Pinpoint the cell where the given text exists, returning its [X, Y] midpoint coordinate. 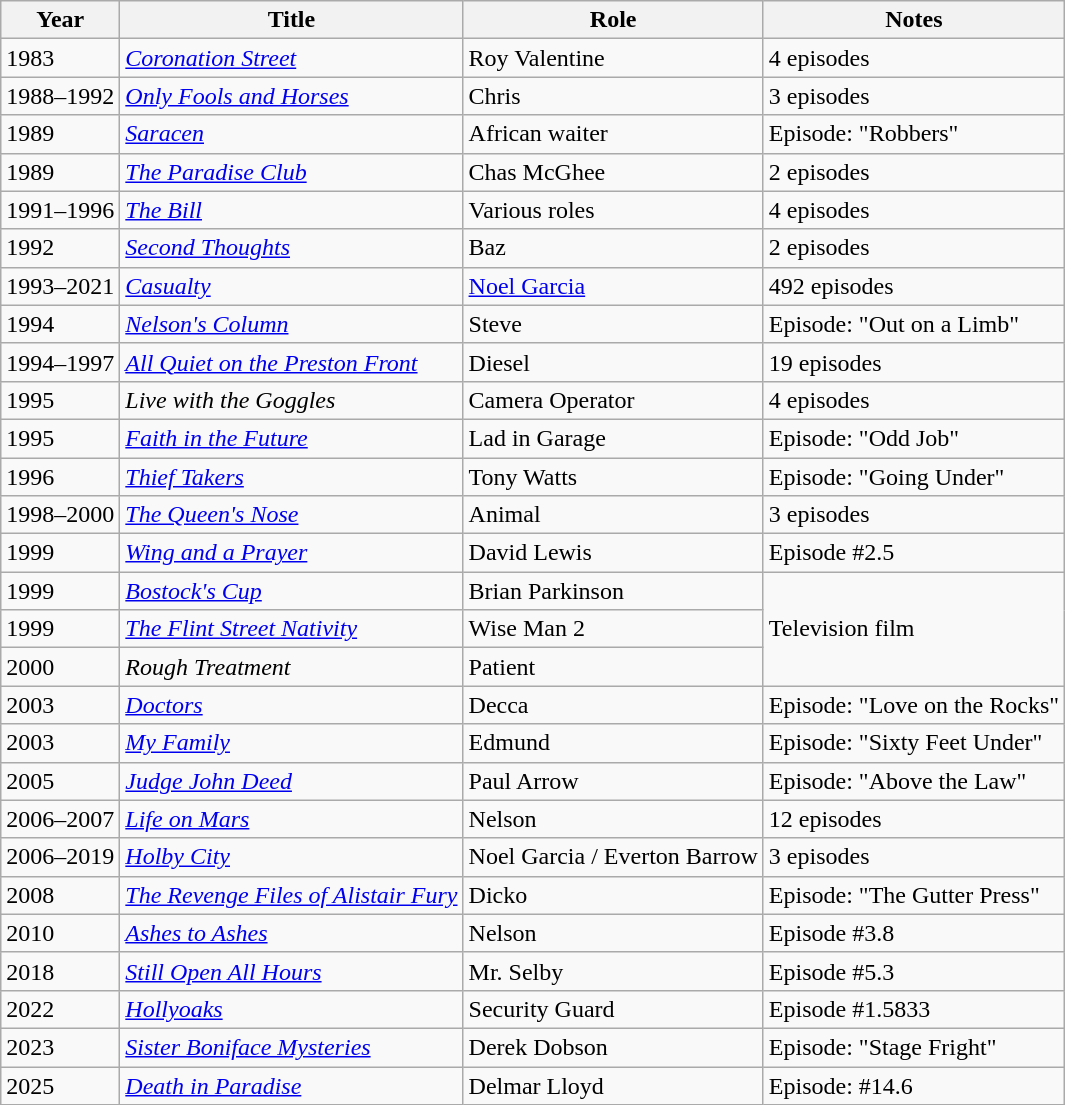
Security Guard [613, 1009]
Animal [613, 515]
Various roles [613, 210]
Baz [613, 248]
Episode: "Going Under" [914, 477]
Camera Operator [613, 400]
1994 [60, 324]
Derek Dobson [613, 1047]
Notes [914, 20]
Live with the Goggles [292, 400]
12 episodes [914, 819]
2025 [60, 1085]
2006–2019 [60, 857]
Lad in Garage [613, 438]
David Lewis [613, 553]
African waiter [613, 134]
Episode: "Odd Job" [914, 438]
Saracen [292, 134]
Faith in the Future [292, 438]
2023 [60, 1047]
The Bill [292, 210]
2010 [60, 933]
Episode #1.5833 [914, 1009]
Dicko [613, 895]
Mr. Selby [613, 971]
Judge John Deed [292, 781]
Still Open All Hours [292, 971]
Episode: "Sixty Feet Under" [914, 743]
Title [292, 20]
My Family [292, 743]
1994–1997 [60, 362]
1992 [60, 248]
1983 [60, 58]
The Paradise Club [292, 172]
Doctors [292, 705]
Noel Garcia / Everton Barrow [613, 857]
Role [613, 20]
Holby City [292, 857]
Hollyoaks [292, 1009]
Coronation Street [292, 58]
Casualty [292, 286]
2008 [60, 895]
Diesel [613, 362]
1988–1992 [60, 96]
Episode: "Robbers" [914, 134]
Delmar Lloyd [613, 1085]
1993–2021 [60, 286]
Death in Paradise [292, 1085]
Episode: "The Gutter Press" [914, 895]
Wing and a Prayer [292, 553]
Only Fools and Horses [292, 96]
Nelson's Column [292, 324]
Episode: "Above the Law" [914, 781]
Episode: "Love on the Rocks" [914, 705]
1991–1996 [60, 210]
2006–2007 [60, 819]
2000 [60, 667]
Edmund [613, 743]
19 episodes [914, 362]
The Flint Street Nativity [292, 629]
Chris [613, 96]
Episode #2.5 [914, 553]
1998–2000 [60, 515]
Patient [613, 667]
Episode #5.3 [914, 971]
Sister Boniface Mysteries [292, 1047]
Life on Mars [292, 819]
Steve [613, 324]
Thief Takers [292, 477]
2005 [60, 781]
Episode: "Stage Fright" [914, 1047]
The Revenge Files of Alistair Fury [292, 895]
2018 [60, 971]
1996 [60, 477]
Rough Treatment [292, 667]
Decca [613, 705]
2022 [60, 1009]
Bostock's Cup [292, 591]
Chas McGhee [613, 172]
Episode #3.8 [914, 933]
Wise Man 2 [613, 629]
Ashes to Ashes [292, 933]
Second Thoughts [292, 248]
Brian Parkinson [613, 591]
Paul Arrow [613, 781]
Episode: #14.6 [914, 1085]
Roy Valentine [613, 58]
Television film [914, 629]
Episode: "Out on a Limb" [914, 324]
Tony Watts [613, 477]
All Quiet on the Preston Front [292, 362]
Year [60, 20]
Noel Garcia [613, 286]
492 episodes [914, 286]
The Queen's Nose [292, 515]
